Pinpoint the cell where the given text exists, returning its (X, Y) midpoint coordinate. 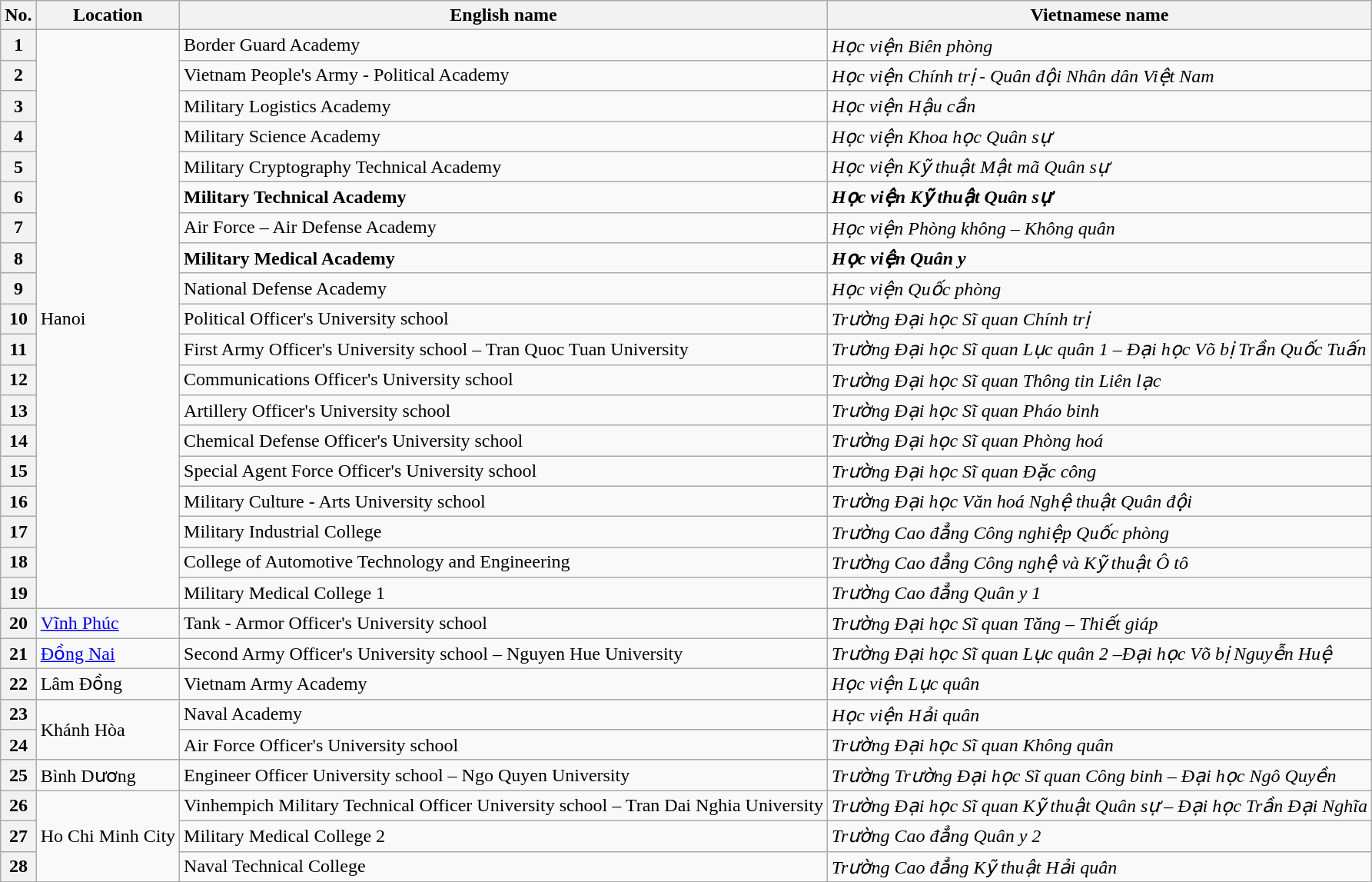
Trường Đại học Sĩ quan Không quân (1099, 745)
26 (18, 806)
Artillery Officer's University school (504, 411)
Special Agent Force Officer's University school (504, 471)
Trường Đại học Sĩ quan Lục quân 2 –Đại học Võ bị Nguyễn Huệ (1099, 654)
Military Science Academy (504, 137)
No. (18, 15)
Communications Officer's University school (504, 380)
Trường Đại học Sĩ quan Chính trị (1099, 319)
Political Officer's University school (504, 319)
7 (18, 228)
1 (18, 45)
Trường Trường Đại học Sĩ quan Công binh – Đại học Ngô Quyền (1099, 775)
Trường Cao đẳng Quân y 2 (1099, 836)
Air Force – Air Defense Academy (504, 228)
Vĩnh Phúc (108, 623)
Trường Đại học Sĩ quan Kỹ thuật Quân sự – Đại học Trần Đại Nghĩa (1099, 806)
11 (18, 349)
Học viện Khoa học Quân sự (1099, 137)
20 (18, 623)
13 (18, 411)
Học viện Hậu cần (1099, 106)
14 (18, 441)
2 (18, 75)
25 (18, 775)
15 (18, 471)
National Defense Academy (504, 288)
Military Cryptography Technical Academy (504, 167)
Border Guard Academy (504, 45)
27 (18, 836)
Học viện Chính trị - Quân đội Nhân dân Việt Nam (1099, 75)
Trường Cao đẳng Kỹ thuật Hải quân (1099, 867)
First Army Officer's University school – Tran Quoc Tuan University (504, 349)
Trường Đại học Sĩ quan Thông tin Liên lạc (1099, 380)
9 (18, 288)
Trường Cao đẳng Quân y 1 (1099, 593)
Học viện Kỹ thuật Mật mã Quân sự (1099, 167)
Second Army Officer's University school – Nguyen Hue University (504, 654)
Đồng Nai (108, 654)
Trường Đại học Văn hoá Nghệ thuật Quân đội (1099, 501)
Hanoi (108, 319)
16 (18, 501)
Trường Đại học Sĩ quan Đặc công (1099, 471)
Ho Chi Minh City (108, 837)
Location (108, 15)
Trường Cao đẳng Công nghệ và Kỹ thuật Ô tô (1099, 562)
Military Industrial College (504, 532)
24 (18, 745)
Vinhempich Military Technical Officer University school – Tran Dai Nghia University (504, 806)
Lâm Đồng (108, 684)
Military Logistics Academy (504, 106)
Military Medical College 2 (504, 836)
21 (18, 654)
Bình Dương (108, 775)
Học viện Hải quân (1099, 714)
Học viện Quân y (1099, 258)
Engineer Officer University school – Ngo Quyen University (504, 775)
College of Automotive Technology and Engineering (504, 562)
Trường Đại học Sĩ quan Phòng hoá (1099, 441)
Trường Cao đẳng Công nghiệp Quốc phòng (1099, 532)
Học viện Quốc phòng (1099, 288)
Chemical Defense Officer's University school (504, 441)
12 (18, 380)
6 (18, 198)
Trường Đại học Sĩ quan Tăng – Thiết giáp (1099, 623)
Military Medical College 1 (504, 593)
Military Culture - Arts University school (504, 501)
Naval Academy (504, 714)
18 (18, 562)
5 (18, 167)
Military Technical Academy (504, 198)
Naval Technical College (504, 867)
17 (18, 532)
Trường Đại học Sĩ quan Lục quân 1 – Đại học Võ bị Trần Quốc Tuấn (1099, 349)
3 (18, 106)
Học viện Biên phòng (1099, 45)
Military Medical Academy (504, 258)
English name (504, 15)
Học viện Phòng không – Không quân (1099, 228)
23 (18, 714)
Học viện Kỹ thuật Quân sự (1099, 198)
10 (18, 319)
22 (18, 684)
Vietnam Army Academy (504, 684)
Trường Đại học Sĩ quan Pháo binh (1099, 411)
8 (18, 258)
Tank - Armor Officer's University school (504, 623)
Khánh Hòa (108, 729)
Vietnam People's Army - Political Academy (504, 75)
Air Force Officer's University school (504, 745)
Vietnamese name (1099, 15)
4 (18, 137)
Học viện Lục quân (1099, 684)
19 (18, 593)
28 (18, 867)
